Provide the [X, Y] coordinate of the cell's center where the given text is located.  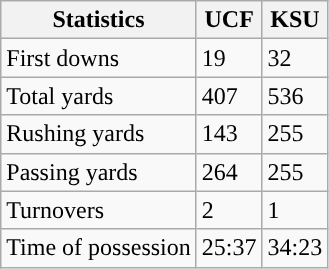
KSU [295, 20]
34:23 [295, 248]
Passing yards [99, 172]
1 [295, 210]
2 [229, 210]
32 [295, 58]
UCF [229, 20]
264 [229, 172]
Turnovers [99, 210]
Time of possession [99, 248]
First downs [99, 58]
Total yards [99, 96]
19 [229, 58]
407 [229, 96]
Statistics [99, 20]
536 [295, 96]
25:37 [229, 248]
143 [229, 134]
Rushing yards [99, 134]
